Detect which cell encompasses the target text, then output its [x, y] center coordinate. 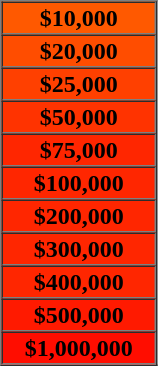
$500,000 [79, 314]
$400,000 [79, 282]
$25,000 [79, 84]
$300,000 [79, 248]
$200,000 [79, 216]
$75,000 [79, 150]
$50,000 [79, 116]
$10,000 [79, 18]
$20,000 [79, 50]
$100,000 [79, 182]
$1,000,000 [79, 348]
